Return the [X, Y] coordinate for the center point of the cell that contains the specified text.  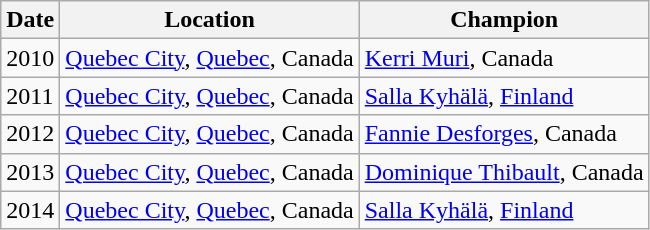
2010 [30, 58]
Fannie Desforges, Canada [504, 134]
2012 [30, 134]
Location [210, 20]
Dominique Thibault, Canada [504, 172]
2011 [30, 96]
2014 [30, 210]
2013 [30, 172]
Date [30, 20]
Kerri Muri, Canada [504, 58]
Champion [504, 20]
